Detect which cell encompasses the target text, then output its [x, y] center coordinate. 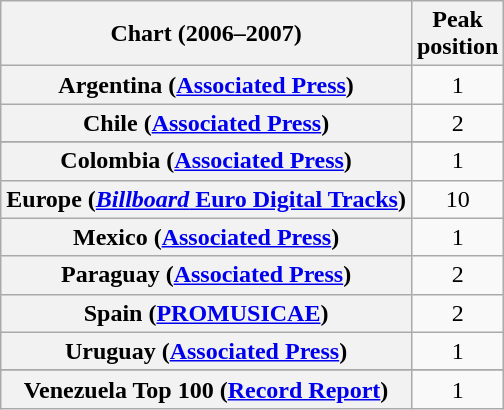
Mexico (Associated Press) [206, 237]
Venezuela Top 100 (Record Report) [206, 389]
Peakposition [457, 34]
Uruguay (Associated Press) [206, 351]
Europe (Billboard Euro Digital Tracks) [206, 199]
Spain (PROMUSICAE) [206, 313]
Colombia (Associated Press) [206, 161]
Chart (2006–2007) [206, 34]
10 [457, 199]
Argentina (Associated Press) [206, 85]
Paraguay (Associated Press) [206, 275]
Chile (Associated Press) [206, 123]
